Scan for the cell matching the given text and deliver its [x, y] coordinate at center. 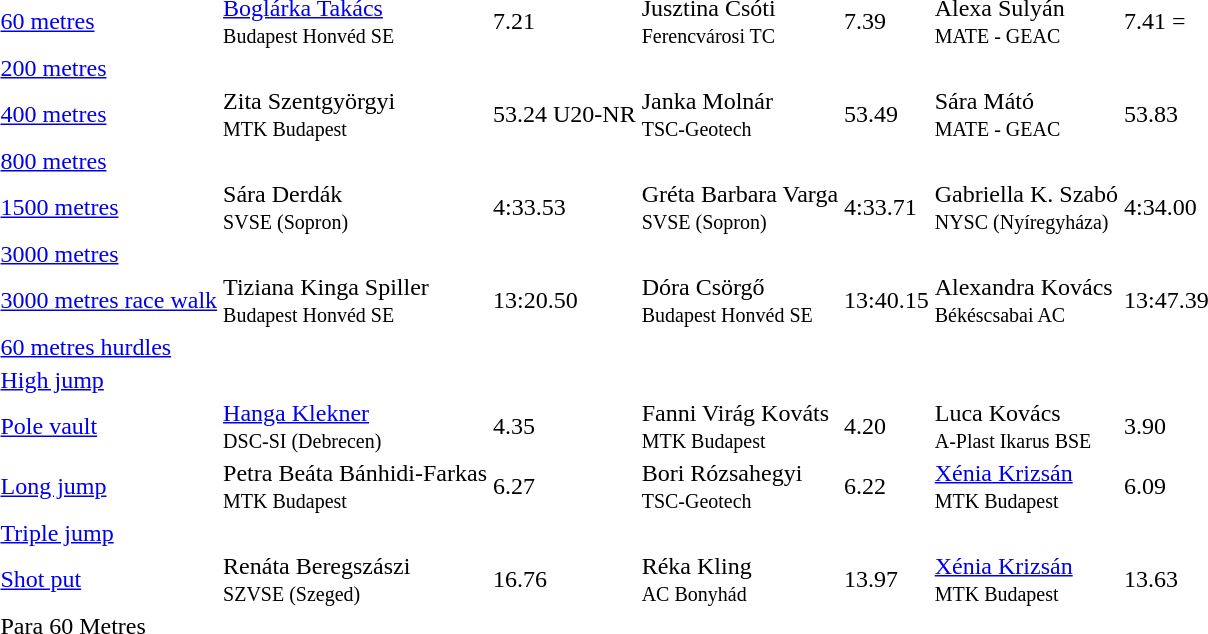
Petra Beáta Bánhidi-FarkasMTK Budapest [356, 486]
53.49 [887, 114]
Gréta Barbara VargaSVSE (Sopron) [740, 208]
6.22 [887, 486]
13:40.15 [887, 300]
Zita SzentgyörgyiMTK Budapest [356, 114]
Renáta BeregszásziSZVSE (Szeged) [356, 580]
Janka MolnárTSC-Geotech [740, 114]
Réka KlingAC Bonyhád [740, 580]
Dóra CsörgőBudapest Honvéd SE [740, 300]
Luca KovácsA-Plast Ikarus BSE [1026, 426]
4.20 [887, 426]
Alexandra KovácsBékéscsabai AC [1026, 300]
4:33.53 [565, 208]
Tiziana Kinga SpillerBudapest Honvéd SE [356, 300]
4:33.71 [887, 208]
13:20.50 [565, 300]
16.76 [565, 580]
Fanni Virág KovátsMTK Budapest [740, 426]
Sára MátóMATE - GEAC [1026, 114]
Hanga KleknerDSC-SI (Debrecen) [356, 426]
Bori RózsahegyiTSC-Geotech [740, 486]
6.27 [565, 486]
4.35 [565, 426]
Gabriella K. SzabóNYSC (Nyíregyháza) [1026, 208]
Sára DerdákSVSE (Sopron) [356, 208]
13.97 [887, 580]
53.24 U20-NR [565, 114]
